Pinpoint the cell where the given text exists, returning its [X, Y] midpoint coordinate. 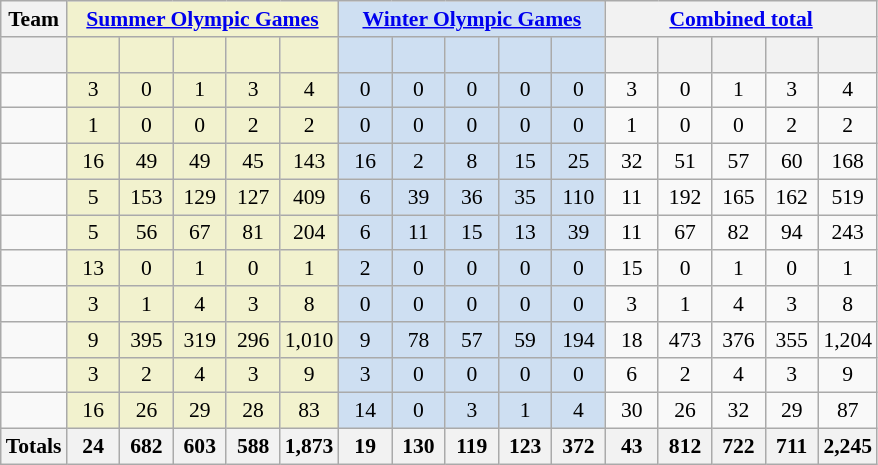
24 [92, 446]
1,873 [310, 446]
143 [310, 161]
168 [848, 161]
682 [146, 446]
82 [738, 232]
110 [578, 197]
30 [632, 411]
14 [364, 411]
355 [792, 339]
588 [252, 446]
Summer Olympic Games [202, 19]
43 [632, 446]
603 [200, 446]
78 [418, 339]
94 [792, 232]
192 [684, 197]
Combined total [741, 19]
395 [146, 339]
51 [684, 161]
129 [200, 197]
19 [364, 446]
25 [578, 161]
56 [146, 232]
83 [310, 411]
35 [524, 197]
153 [146, 197]
60 [792, 161]
28 [252, 411]
812 [684, 446]
Totals [34, 446]
376 [738, 339]
722 [738, 446]
87 [848, 411]
119 [472, 446]
204 [310, 232]
36 [472, 197]
81 [252, 232]
2,245 [848, 446]
130 [418, 446]
519 [848, 197]
372 [578, 446]
711 [792, 446]
473 [684, 339]
165 [738, 197]
243 [848, 232]
319 [200, 339]
1,010 [310, 339]
194 [578, 339]
409 [310, 197]
Team [34, 19]
1,204 [848, 339]
45 [252, 161]
127 [252, 197]
Winter Olympic Games [472, 19]
59 [524, 339]
296 [252, 339]
123 [524, 446]
162 [792, 197]
18 [632, 339]
